Pinpoint the cell where the given text exists, returning its [X, Y] midpoint coordinate. 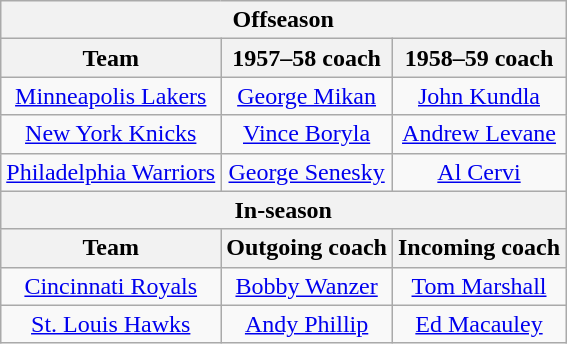
George Mikan [307, 96]
Vince Boryla [307, 134]
Cincinnati Royals [111, 286]
Philadelphia Warriors [111, 172]
1957–58 coach [307, 58]
Minneapolis Lakers [111, 96]
Al Cervi [478, 172]
Andy Phillip [307, 324]
In-season [284, 210]
George Senesky [307, 172]
New York Knicks [111, 134]
John Kundla [478, 96]
Tom Marshall [478, 286]
1958–59 coach [478, 58]
St. Louis Hawks [111, 324]
Bobby Wanzer [307, 286]
Outgoing coach [307, 248]
Incoming coach [478, 248]
Andrew Levane [478, 134]
Ed Macauley [478, 324]
Offseason [284, 20]
